Return (x, y) of the center of cell containing provided text 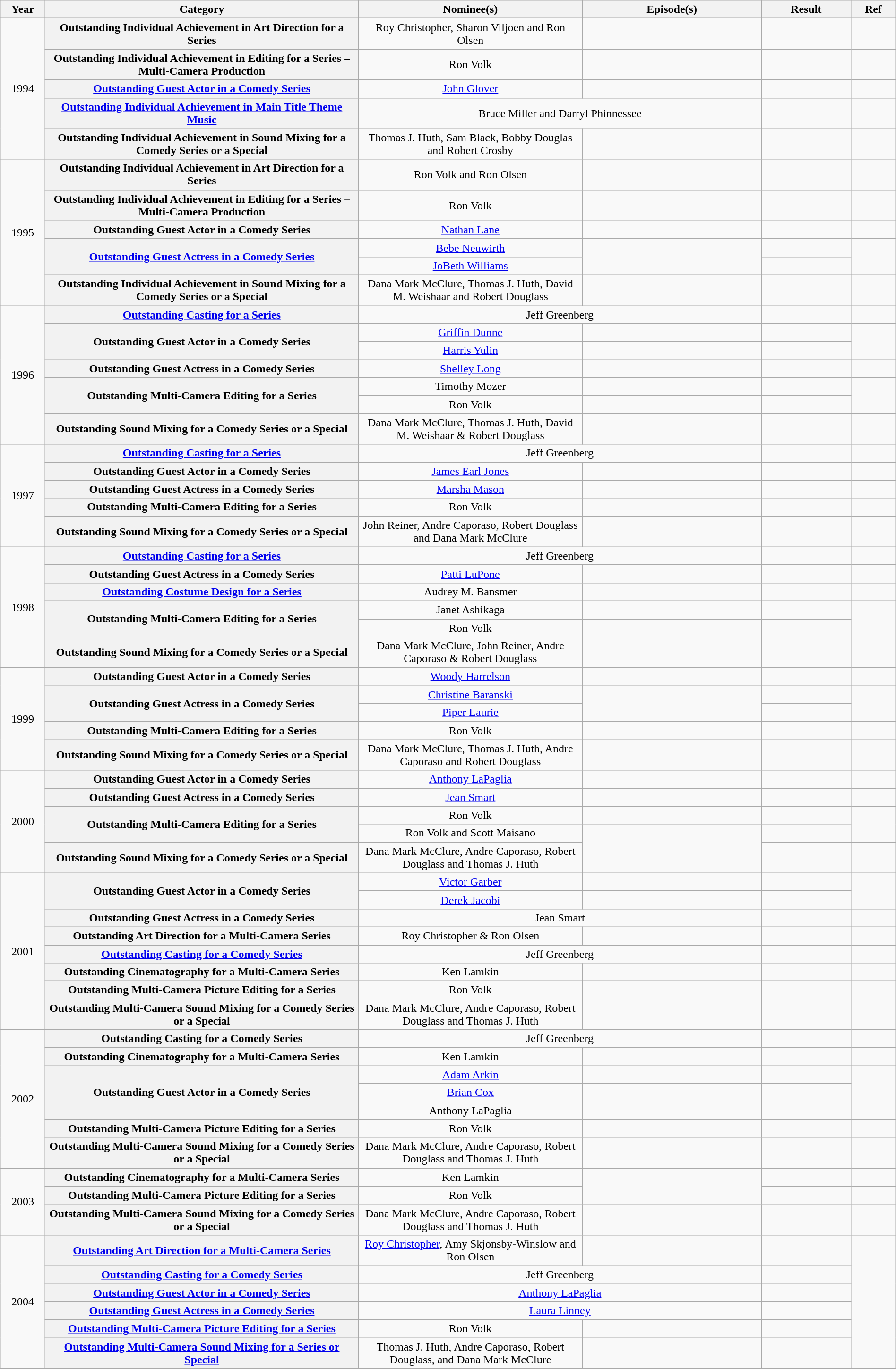
John Glover (471, 89)
1994 (23, 89)
2004 (23, 1301)
Roy Christopher, Sharon Viljoen and Ron Olsen (471, 34)
2003 (23, 1201)
Ron Volk and Ron Olsen (471, 175)
Dana Mark McClure, Thomas J. Huth, Andre Caporaso and Robert Douglass (471, 755)
1999 (23, 719)
Marsha Mason (471, 489)
2001 (23, 951)
Thomas J. Huth, Andre Caporaso, Robert Douglass, and Dana Mark McClure (471, 1353)
JoBeth Williams (471, 266)
1995 (23, 232)
2002 (23, 1099)
Dana Mark McClure, Thomas J. Huth, David M. Weishaar and Robert Douglass (471, 290)
Result (806, 9)
Bruce Miller and Darryl Phinnessee (560, 113)
Victor Garber (471, 882)
1998 (23, 607)
Audrey M. Bansmer (471, 592)
Brian Cox (471, 1093)
Ron Volk and Scott Maisano (471, 833)
James Earl Jones (471, 471)
Dana Mark McClure, Thomas J. Huth, David M. Weishaar & Robert Douglass (471, 429)
Dana Mark McClure, John Reiner, Andre Caporaso & Robert Douglass (471, 652)
John Reiner, Andre Caporaso, Robert Douglass and Dana Mark McClure (471, 531)
Bebe Neuwirth (471, 248)
Episode(s) (672, 9)
Thomas J. Huth, Sam Black, Bobby Douglas and Robert Crosby (471, 144)
Shelley Long (471, 369)
Adam Arkin (471, 1075)
Roy Christopher & Ron Olsen (471, 936)
Patti LuPone (471, 574)
Nominee(s) (471, 9)
2000 (23, 821)
Laura Linney (560, 1311)
Harris Yulin (471, 351)
Outstanding Costume Design for a Series (201, 592)
Timothy Mozer (471, 387)
Outstanding Individual Achievement in Main Title Theme Music (201, 113)
1996 (23, 374)
1997 (23, 495)
Year (23, 9)
Category (201, 9)
Ref (873, 9)
Derek Jacobi (471, 900)
Griffin Dunne (471, 333)
Piper Laurie (471, 713)
Outstanding Multi-Camera Sound Mixing for a Series or Special (201, 1353)
Nathan Lane (471, 230)
Christine Baranski (471, 695)
Janet Ashikaga (471, 610)
Woody Harrelson (471, 677)
Roy Christopher, Amy Skjonsby-Winslow and Ron Olsen (471, 1250)
